Locate the cell with the specified text and output its [X, Y] center coordinate. 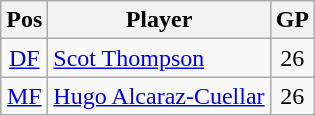
Pos [24, 20]
DF [24, 58]
Scot Thompson [159, 58]
Hugo Alcaraz-Cuellar [159, 96]
Player [159, 20]
MF [24, 96]
GP [292, 20]
